Extract the [x, y] coordinate from the center of the cell holding the provided text.  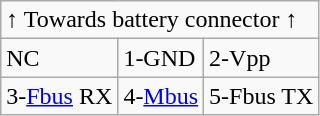
↑ Towards battery connector ↑ [160, 20]
2-Vpp [262, 58]
3-Fbus RX [60, 96]
4-Mbus [161, 96]
1-GND [161, 58]
5-Fbus TX [262, 96]
NC [60, 58]
